Capture the cell that displays the provided text and extract its [x, y] central coordinate. 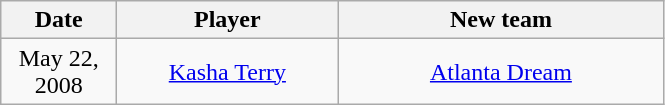
New team [501, 20]
May 22, 2008 [59, 72]
Player [228, 20]
Date [59, 20]
Atlanta Dream [501, 72]
Kasha Terry [228, 72]
